Find where the given text appears and provide that cell's center as [x, y] coordinate. 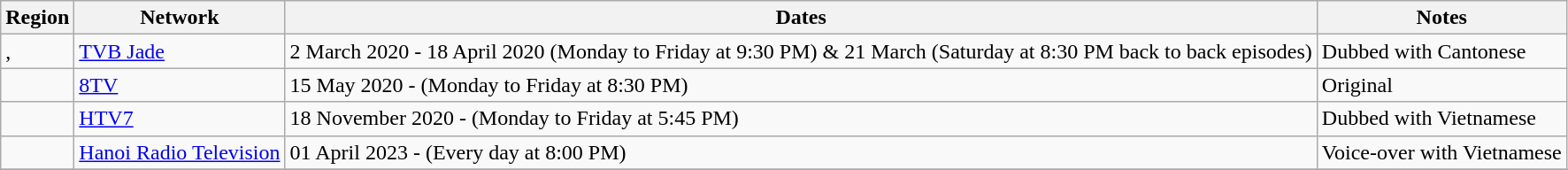
HTV7 [180, 119]
TVB Jade [180, 51]
Dates [801, 18]
15 May 2020 - (Monday to Friday at 8:30 PM) [801, 85]
Voice-over with Vietnamese [1441, 152]
8TV [180, 85]
Dubbed with Vietnamese [1441, 119]
Hanoi Radio Television [180, 152]
18 November 2020 - (Monday to Friday at 5:45 PM) [801, 119]
2 March 2020 - 18 April 2020 (Monday to Friday at 9:30 PM) & 21 March (Saturday at 8:30 PM back to back episodes) [801, 51]
Region [37, 18]
, [37, 51]
Network [180, 18]
Dubbed with Cantonese [1441, 51]
Original [1441, 85]
Notes [1441, 18]
01 April 2023 - (Every day at 8:00 PM) [801, 152]
